Output the (x, y) coordinate of the center of the cell containing the given text.  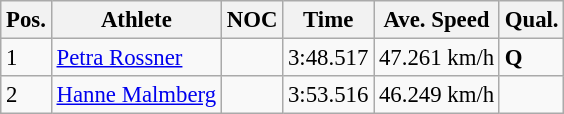
Hanne Malmberg (136, 95)
3:53.516 (328, 95)
3:48.517 (328, 58)
NOC (252, 20)
46.249 km/h (437, 95)
Time (328, 20)
2 (26, 95)
Q (531, 58)
Athlete (136, 20)
1 (26, 58)
Qual. (531, 20)
Ave. Speed (437, 20)
Petra Rossner (136, 58)
Pos. (26, 20)
47.261 km/h (437, 58)
